Determine the [x, y] coordinate at the center of the cell enclosing the given text.  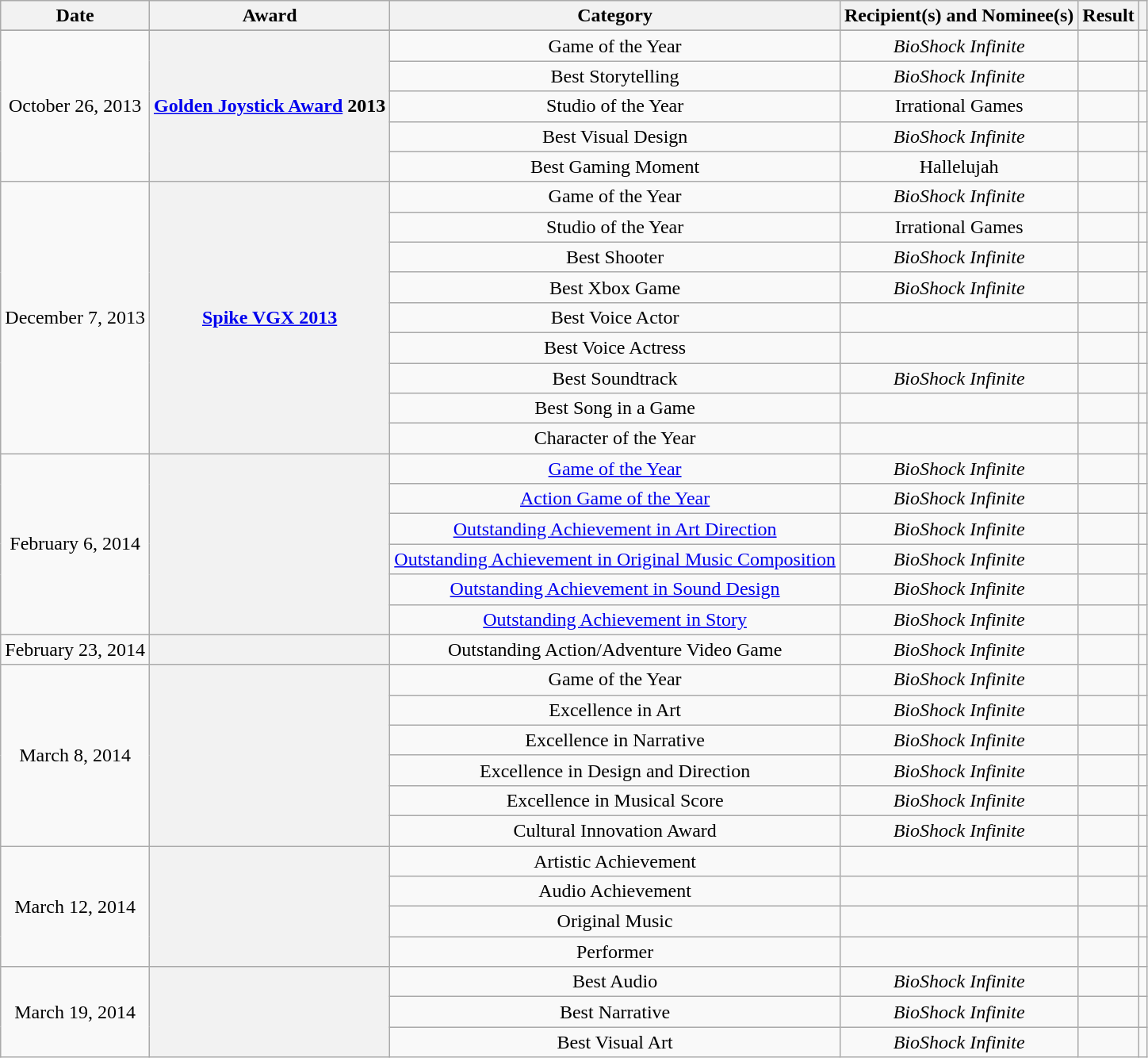
Outstanding Achievement in Story [615, 619]
Excellence in Art [615, 710]
Action Game of the Year [615, 499]
Character of the Year [615, 439]
Outstanding Achievement in Art Direction [615, 529]
Best Visual Design [615, 136]
Artistic Achievement [615, 861]
Category [615, 16]
Outstanding Achievement in Sound Design [615, 589]
Best Voice Actor [615, 317]
Outstanding Achievement in Original Music Composition [615, 559]
Result [1108, 16]
February 23, 2014 [75, 650]
Best Narrative [615, 1012]
Best Soundtrack [615, 378]
Cultural Innovation Award [615, 830]
Performer [615, 952]
Best Shooter [615, 257]
Hallelujah [959, 167]
Golden Joystick Award 2013 [270, 106]
March 8, 2014 [75, 755]
Audio Achievement [615, 891]
Original Music [615, 922]
Outstanding Action/Adventure Video Game [615, 650]
Recipient(s) and Nominee(s) [959, 16]
Best Gaming Moment [615, 167]
Best Xbox Game [615, 287]
Excellence in Narrative [615, 740]
December 7, 2013 [75, 317]
March 19, 2014 [75, 1012]
Best Storytelling [615, 76]
Date [75, 16]
March 12, 2014 [75, 906]
October 26, 2013 [75, 106]
Spike VGX 2013 [270, 317]
Best Song in a Game [615, 408]
February 6, 2014 [75, 544]
Best Visual Art [615, 1042]
Best Audio [615, 982]
Best Voice Actress [615, 347]
Excellence in Musical Score [615, 800]
Award [270, 16]
Excellence in Design and Direction [615, 770]
